Capture the cell that displays the provided text and extract its [x, y] central coordinate. 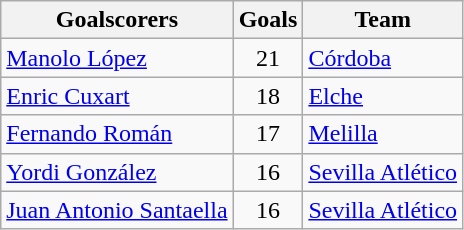
Yordi González [117, 172]
17 [268, 134]
Goalscorers [117, 20]
Elche [383, 96]
18 [268, 96]
Enric Cuxart [117, 96]
Manolo López [117, 58]
21 [268, 58]
Melilla [383, 134]
Juan Antonio Santaella [117, 210]
Córdoba [383, 58]
Team [383, 20]
Goals [268, 20]
Fernando Román [117, 134]
